From the cell containing the given text, extract its center point as (x, y) coordinate. 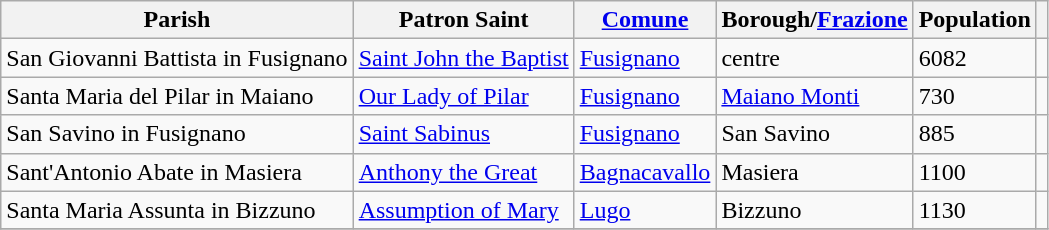
San Savino in Fusignano (177, 134)
Our Lady of Pilar (464, 96)
Lugo (645, 210)
730 (974, 96)
885 (974, 134)
1100 (974, 172)
Population (974, 20)
Santa Maria del Pilar in Maiano (177, 96)
Parish (177, 20)
Saint Sabinus (464, 134)
Assumption of Mary (464, 210)
6082 (974, 58)
Santa Maria Assunta in Bizzuno (177, 210)
Masiera (814, 172)
Maiano Monti (814, 96)
San Giovanni Battista in Fusignano (177, 58)
Saint John the Baptist (464, 58)
Patron Saint (464, 20)
Bizzuno (814, 210)
Borough/Frazione (814, 20)
Sant'Antonio Abate in Masiera (177, 172)
Bagnacavallo (645, 172)
Comune (645, 20)
Anthony the Great (464, 172)
San Savino (814, 134)
1130 (974, 210)
centre (814, 58)
